For the text-containing cell, return its midpoint in (X, Y) coordinate format. 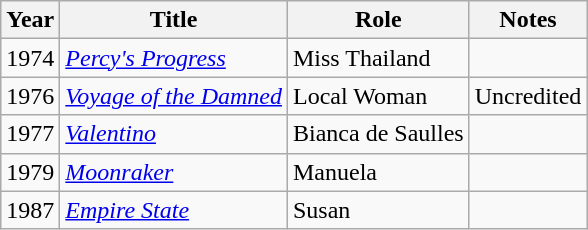
Manuela (378, 172)
1987 (30, 210)
Percy's Progress (174, 58)
Susan (378, 210)
Valentino (174, 134)
Voyage of the Damned (174, 96)
Miss Thailand (378, 58)
Local Woman (378, 96)
Role (378, 20)
Year (30, 20)
1977 (30, 134)
1979 (30, 172)
1974 (30, 58)
Bianca de Saulles (378, 134)
Moonraker (174, 172)
Empire State (174, 210)
1976 (30, 96)
Notes (528, 20)
Uncredited (528, 96)
Title (174, 20)
